Return (X, Y) of the center of cell containing provided text 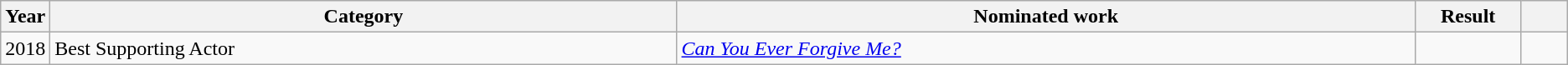
2018 (25, 48)
Category (364, 17)
Year (25, 17)
Can You Ever Forgive Me? (1045, 48)
Result (1467, 17)
Best Supporting Actor (364, 48)
Nominated work (1045, 17)
